Detect which cell encompasses the target text, then output its (X, Y) center coordinate. 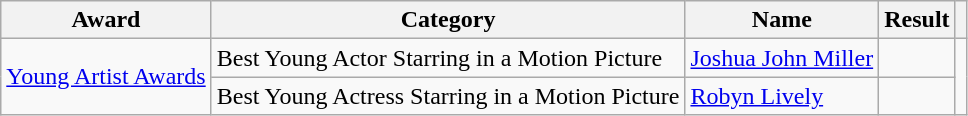
Category (448, 20)
Award (106, 20)
Name (782, 20)
Joshua John Miller (782, 58)
Young Artist Awards (106, 77)
Best Young Actress Starring in a Motion Picture (448, 96)
Result (917, 20)
Robyn Lively (782, 96)
Best Young Actor Starring in a Motion Picture (448, 58)
